For the text-containing cell, return its midpoint in [X, Y] coordinate format. 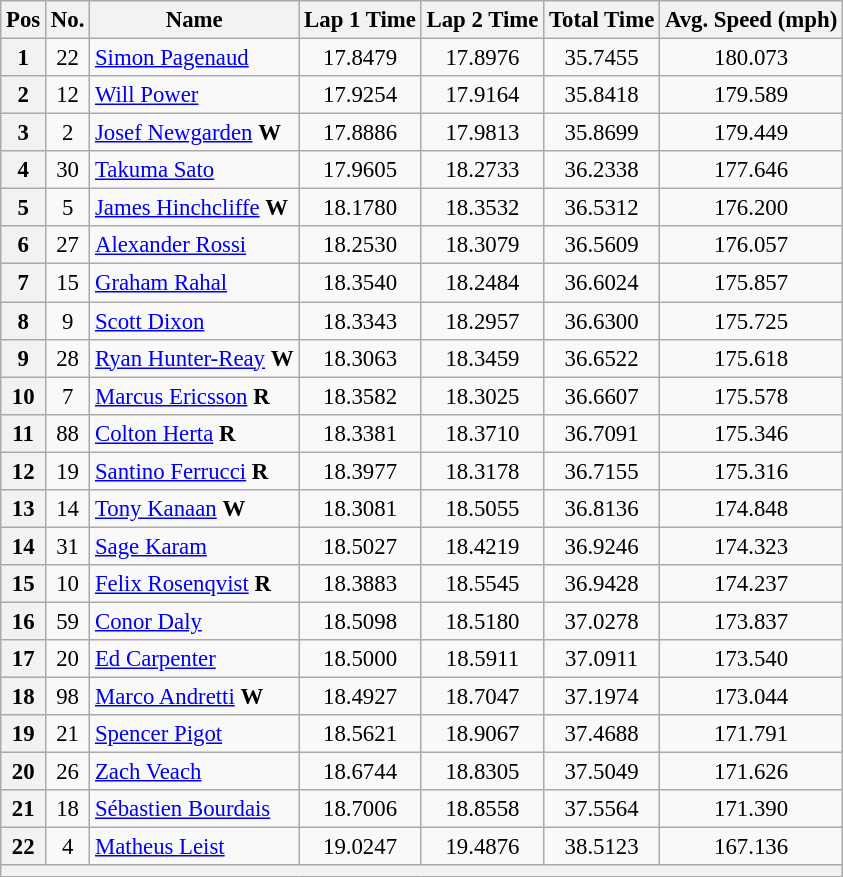
Ryan Hunter-Reay W [194, 358]
36.6607 [602, 396]
176.057 [752, 245]
18.5545 [482, 584]
Matheus Leist [194, 847]
175.346 [752, 433]
175.578 [752, 396]
26 [68, 772]
Felix Rosenqvist R [194, 584]
18.8305 [482, 772]
17.8479 [360, 58]
171.791 [752, 734]
Santino Ferrucci R [194, 471]
18.3459 [482, 358]
37.5564 [602, 809]
17.8976 [482, 58]
Josef Newgarden W [194, 133]
167.136 [752, 847]
Sage Karam [194, 546]
35.7455 [602, 58]
18.3532 [482, 208]
36.9428 [602, 584]
18.3540 [360, 283]
18.5911 [482, 659]
18.2733 [482, 170]
36.7091 [602, 433]
30 [68, 170]
36.6522 [602, 358]
18.2957 [482, 321]
19.0247 [360, 847]
3 [24, 133]
17 [24, 659]
173.044 [752, 697]
Lap 1 Time [360, 20]
18.2484 [482, 283]
18.6744 [360, 772]
35.8418 [602, 95]
18.3025 [482, 396]
Marcus Ericsson R [194, 396]
18.5055 [482, 509]
18.3381 [360, 433]
36.2338 [602, 170]
175.725 [752, 321]
Lap 2 Time [482, 20]
18.5098 [360, 621]
173.540 [752, 659]
17.9605 [360, 170]
Zach Veach [194, 772]
18.3710 [482, 433]
35.8699 [602, 133]
13 [24, 509]
18.3977 [360, 471]
Conor Daly [194, 621]
18.3063 [360, 358]
174.848 [752, 509]
174.237 [752, 584]
18.5000 [360, 659]
18.8558 [482, 809]
18.7047 [482, 697]
36.9246 [602, 546]
1 [24, 58]
Name [194, 20]
37.0278 [602, 621]
37.5049 [602, 772]
37.0911 [602, 659]
11 [24, 433]
Simon Pagenaud [194, 58]
175.316 [752, 471]
28 [68, 358]
98 [68, 697]
18.5180 [482, 621]
18.7006 [360, 809]
Marco Andretti W [194, 697]
171.390 [752, 809]
18.3079 [482, 245]
17.9254 [360, 95]
175.618 [752, 358]
James Hinchcliffe W [194, 208]
18.3343 [360, 321]
Takuma Sato [194, 170]
18.5621 [360, 734]
36.5312 [602, 208]
180.073 [752, 58]
31 [68, 546]
Sébastien Bourdais [194, 809]
Total Time [602, 20]
Scott Dixon [194, 321]
Ed Carpenter [194, 659]
Will Power [194, 95]
36.7155 [602, 471]
179.589 [752, 95]
18.3582 [360, 396]
37.1974 [602, 697]
16 [24, 621]
171.626 [752, 772]
Pos [24, 20]
18.3178 [482, 471]
18.3081 [360, 509]
27 [68, 245]
173.837 [752, 621]
176.200 [752, 208]
19.4876 [482, 847]
17.9813 [482, 133]
36.6300 [602, 321]
18.2530 [360, 245]
Alexander Rossi [194, 245]
36.5609 [602, 245]
179.449 [752, 133]
6 [24, 245]
18.3883 [360, 584]
8 [24, 321]
37.4688 [602, 734]
18.4927 [360, 697]
175.857 [752, 283]
174.323 [752, 546]
18.9067 [482, 734]
177.646 [752, 170]
18.1780 [360, 208]
Colton Herta R [194, 433]
Spencer Pigot [194, 734]
17.9164 [482, 95]
36.6024 [602, 283]
Graham Rahal [194, 283]
No. [68, 20]
Avg. Speed (mph) [752, 20]
59 [68, 621]
88 [68, 433]
36.8136 [602, 509]
17.8886 [360, 133]
18.4219 [482, 546]
18.5027 [360, 546]
Tony Kanaan W [194, 509]
38.5123 [602, 847]
